Extract the (X, Y) coordinate from the center of the cell holding the provided text.  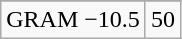
50 (162, 20)
GRAM −10.5 (74, 20)
